Detect which cell encompasses the target text, then output its (x, y) center coordinate. 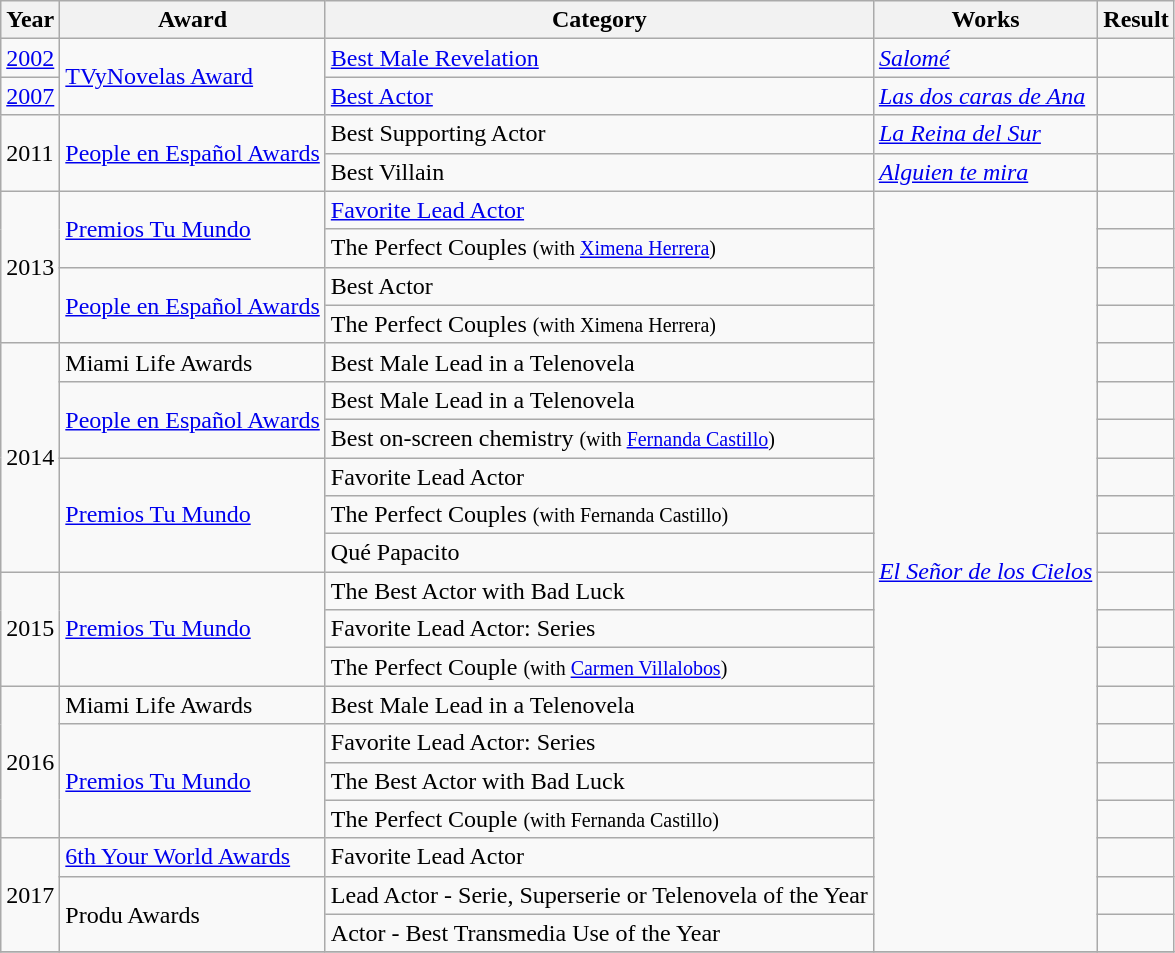
Actor - Best Transmedia Use of the Year (599, 933)
The Perfect Couples (with Fernanda Castillo) (599, 515)
Category (599, 20)
Best Supporting Actor (599, 134)
2013 (30, 267)
Year (30, 20)
2014 (30, 457)
Award (192, 20)
Salomé (985, 58)
2007 (30, 96)
Produ Awards (192, 914)
Lead Actor - Serie, Superserie or Telenovela of the Year (599, 895)
Qué Papacito (599, 553)
The Perfect Couple (with Fernanda Castillo) (599, 819)
Las dos caras de Ana (985, 96)
TVyNovelas Award (192, 77)
Best Villain (599, 172)
Result (1136, 20)
Best on-screen chemistry (with Fernanda Castillo) (599, 438)
2015 (30, 629)
2017 (30, 895)
La Reina del Sur (985, 134)
Works (985, 20)
Best Male Revelation (599, 58)
2016 (30, 762)
2011 (30, 153)
2002 (30, 58)
The Perfect Couple (with Carmen Villalobos) (599, 667)
Alguien te mira (985, 172)
6th Your World Awards (192, 857)
El Señor de los Cielos (985, 572)
